Detect which cell encompasses the target text, then output its [x, y] center coordinate. 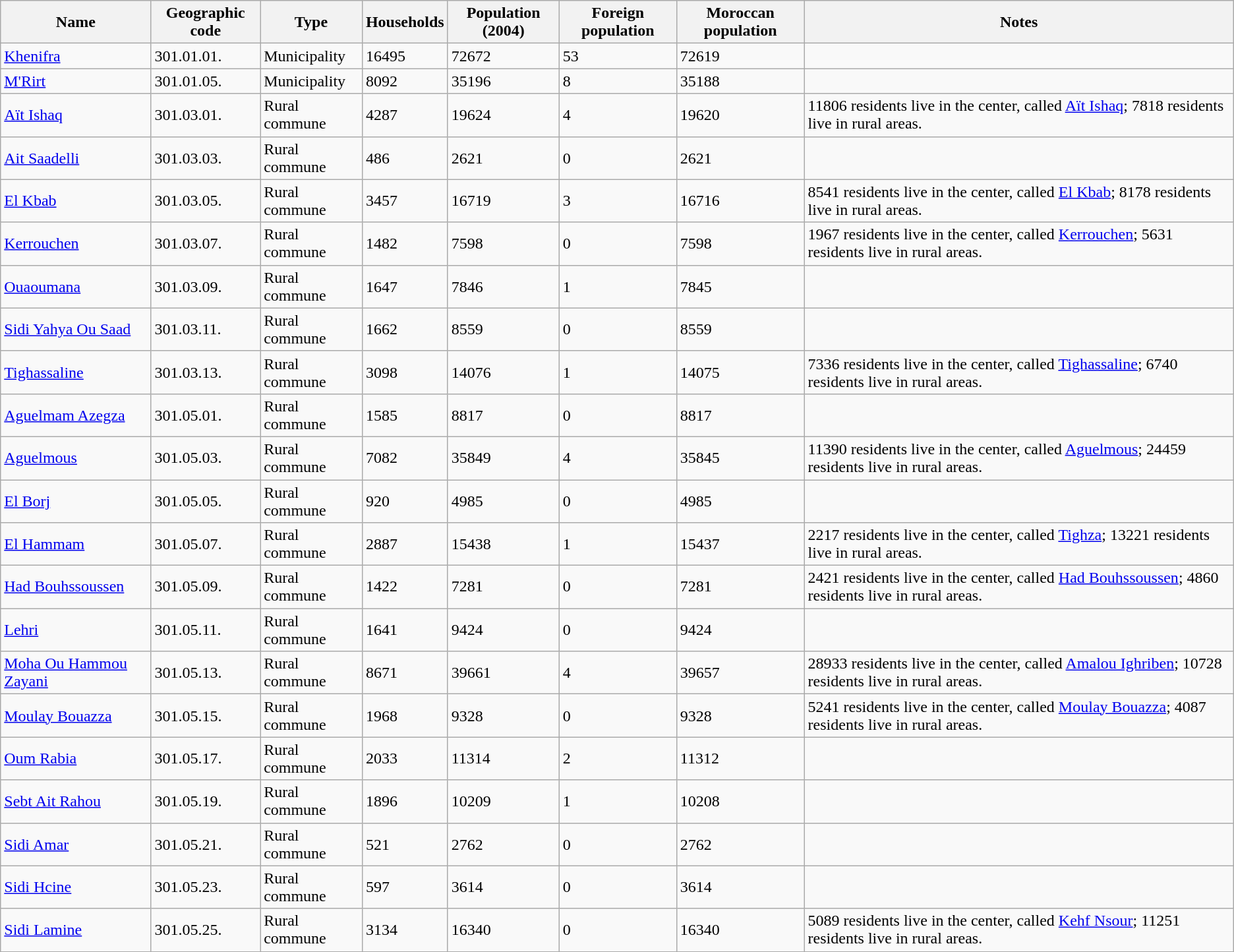
Tighassaline [76, 372]
Kerrouchen [76, 244]
521 [405, 844]
920 [405, 501]
301.05.11. [206, 630]
11390 residents live in the center, called Aguelmous; 24459 residents live in rural areas. [1019, 458]
10208 [740, 802]
19624 [504, 115]
301.05.01. [206, 415]
301.05.05. [206, 501]
301.05.13. [206, 672]
301.05.19. [206, 802]
1662 [405, 330]
7846 [504, 286]
15437 [740, 545]
301.03.07. [206, 244]
Sidi Yahya Ou Saad [76, 330]
Foreign population [618, 22]
16495 [405, 56]
301.03.03. [206, 158]
301.05.09. [206, 587]
1585 [405, 415]
7845 [740, 286]
301.01.01. [206, 56]
Oum Rabia [76, 758]
2421 residents live in the center, called Had Bouhssoussen; 4860 residents live in rural areas. [1019, 587]
8092 [405, 81]
Name [76, 22]
53 [618, 56]
3134 [405, 930]
Moroccan population [740, 22]
Aguelmous [76, 458]
2033 [405, 758]
8541 residents live in the center, called El Kbab; 8178 residents live in rural areas. [1019, 200]
19620 [740, 115]
Geographic code [206, 22]
7336 residents live in the center, called Tighassaline; 6740 residents live in rural areas. [1019, 372]
Sidi Lamine [76, 930]
M'Rirt [76, 81]
2217 residents live in the center, called Tighza; 13221 residents live in rural areas. [1019, 545]
72672 [504, 56]
301.05.23. [206, 887]
5089 residents live in the center, called Kehf Nsour; 11251 residents live in rural areas. [1019, 930]
1482 [405, 244]
Ouaoumana [76, 286]
35188 [740, 81]
28933 residents live in the center, called Amalou Ighriben; 10728 residents live in rural areas. [1019, 672]
1647 [405, 286]
301.05.03. [206, 458]
8671 [405, 672]
2887 [405, 545]
1422 [405, 587]
35196 [504, 81]
4287 [405, 115]
16719 [504, 200]
Sidi Hcine [76, 887]
10209 [504, 802]
Type [311, 22]
Moulay Bouazza [76, 716]
72619 [740, 56]
3457 [405, 200]
Ait Saadelli [76, 158]
1968 [405, 716]
7082 [405, 458]
3098 [405, 372]
15438 [504, 545]
301.03.09. [206, 286]
301.05.17. [206, 758]
301.03.13. [206, 372]
35845 [740, 458]
301.05.15. [206, 716]
Notes [1019, 22]
301.05.25. [206, 930]
301.03.11. [206, 330]
486 [405, 158]
2 [618, 758]
3 [618, 200]
Lehri [76, 630]
39661 [504, 672]
5241 residents live in the center, called Moulay Bouazza; 4087 residents live in rural areas. [1019, 716]
1896 [405, 802]
301.05.21. [206, 844]
301.01.05. [206, 81]
39657 [740, 672]
16716 [740, 200]
Had Bouhssoussen [76, 587]
14075 [740, 372]
1967 residents live in the center, called Kerrouchen; 5631 residents live in rural areas. [1019, 244]
301.05.07. [206, 545]
597 [405, 887]
El Kbab [76, 200]
El Hammam [76, 545]
11314 [504, 758]
35849 [504, 458]
1641 [405, 630]
301.03.05. [206, 200]
14076 [504, 372]
Aguelmam Azegza [76, 415]
El Borj [76, 501]
301.03.01. [206, 115]
Households [405, 22]
Moha Ou Hammou Zayani [76, 672]
11806 residents live in the center, called Aït Ishaq; 7818 residents live in rural areas. [1019, 115]
Sebt Ait Rahou [76, 802]
11312 [740, 758]
Khenifra [76, 56]
Aït Ishaq [76, 115]
Population (2004) [504, 22]
Sidi Amar [76, 844]
8 [618, 81]
